Locate the cell with the specified text and output its [X, Y] center coordinate. 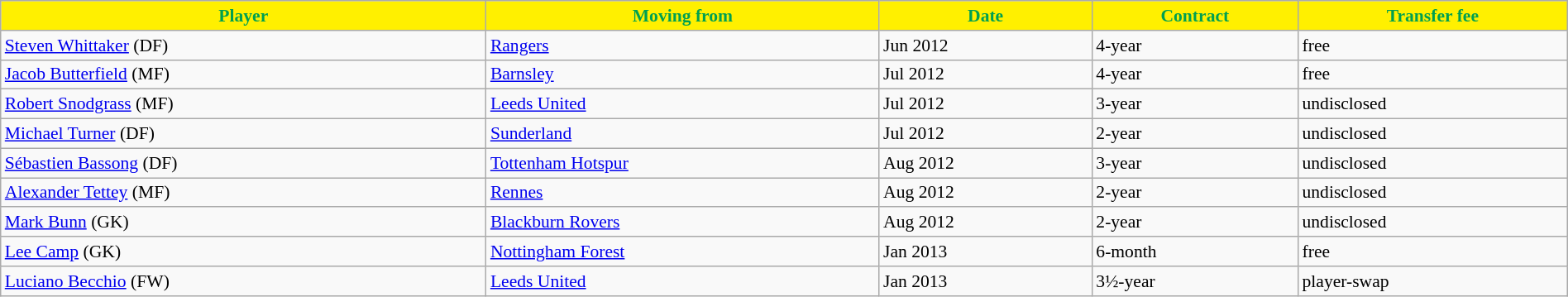
Jacob Butterfield (MF) [243, 74]
Jun 2012 [986, 46]
Rennes [683, 193]
Mark Bunn (GK) [243, 223]
Transfer fee [1432, 16]
Robert Snodgrass (MF) [243, 104]
Rangers [683, 46]
Luciano Becchio (FW) [243, 281]
Nottingham Forest [683, 251]
Tottenham Hotspur [683, 163]
6-month [1194, 251]
Barnsley [683, 74]
3½-year [1194, 281]
player-swap [1432, 281]
Alexander Tettey (MF) [243, 193]
Sunderland [683, 134]
Blackburn Rovers [683, 223]
Sébastien Bassong (DF) [243, 163]
Michael Turner (DF) [243, 134]
Player [243, 16]
Contract [1194, 16]
Lee Camp (GK) [243, 251]
Moving from [683, 16]
Date [986, 16]
Steven Whittaker (DF) [243, 46]
